Return the (x, y) coordinate for the center point of the cell that contains the specified text.  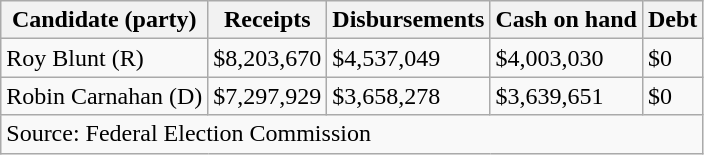
Disbursements (408, 20)
$3,658,278 (408, 96)
$4,537,049 (408, 58)
Robin Carnahan (D) (104, 96)
Cash on hand (566, 20)
$4,003,030 (566, 58)
$7,297,929 (268, 96)
$8,203,670 (268, 58)
Receipts (268, 20)
Roy Blunt (R) (104, 58)
$3,639,651 (566, 96)
Debt (672, 20)
Source: Federal Election Commission (352, 134)
Candidate (party) (104, 20)
